Capture the cell that displays the provided text and extract its [x, y] central coordinate. 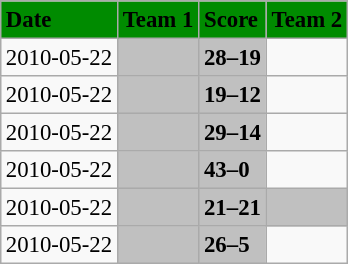
43–0 [233, 170]
28–19 [233, 57]
Team 2 [306, 20]
19–12 [233, 95]
Team 1 [158, 20]
Score [233, 20]
29–14 [233, 133]
Date [58, 20]
26–5 [233, 245]
21–21 [233, 208]
